Find where the given text appears and provide that cell's center as [x, y] coordinate. 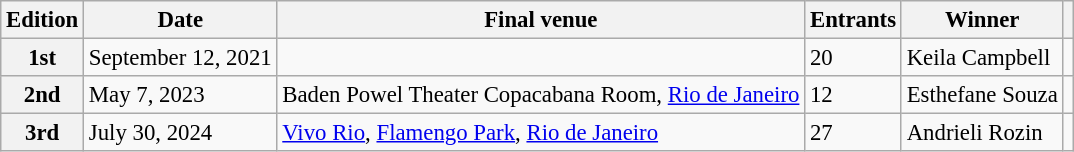
Esthefane Souza [982, 95]
Baden Powel Theater Copacabana Room, Rio de Janeiro [541, 95]
September 12, 2021 [180, 58]
Andrieli Rozin [982, 133]
12 [854, 95]
Edition [42, 20]
Final venue [541, 20]
May 7, 2023 [180, 95]
Vivo Rio, Flamengo Park, Rio de Janeiro [541, 133]
Keila Campbell [982, 58]
2nd [42, 95]
1st [42, 58]
27 [854, 133]
Entrants [854, 20]
3rd [42, 133]
Winner [982, 20]
20 [854, 58]
July 30, 2024 [180, 133]
Date [180, 20]
